Search for the cell housing the specified text and yield its (x, y) center coordinate. 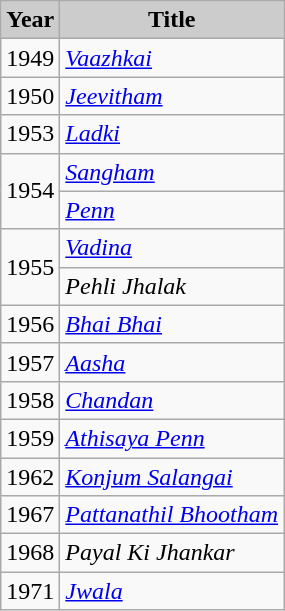
Year (30, 20)
1950 (30, 96)
Pattanathil Bhootham (172, 515)
1953 (30, 134)
Konjum Salangai (172, 477)
Aasha (172, 362)
Title (172, 20)
Bhai Bhai (172, 324)
1959 (30, 438)
Ladki (172, 134)
Penn (172, 210)
1957 (30, 362)
Athisaya Penn (172, 438)
Sangham (172, 172)
1955 (30, 267)
1971 (30, 591)
1949 (30, 58)
1954 (30, 191)
Chandan (172, 400)
1967 (30, 515)
1962 (30, 477)
Jwala (172, 591)
1968 (30, 553)
Jeevitham (172, 96)
1958 (30, 400)
1956 (30, 324)
Payal Ki Jhankar (172, 553)
Vadina (172, 248)
Vaazhkai (172, 58)
Pehli Jhalak (172, 286)
